Capture the cell that displays the provided text and extract its (X, Y) central coordinate. 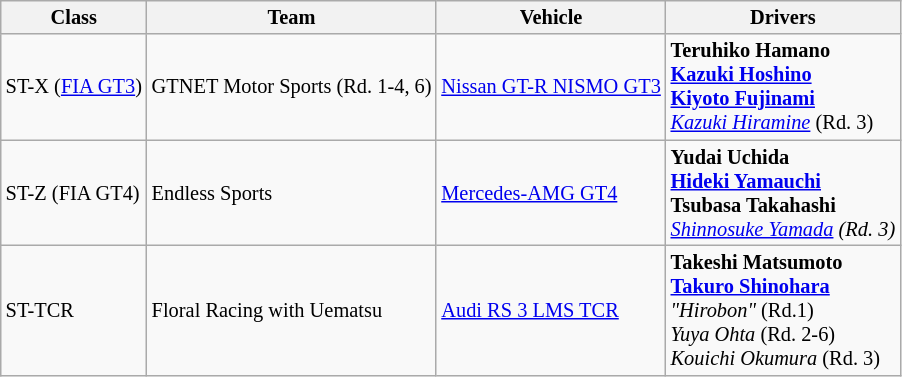
Yudai Uchida Hideki Yamauchi Tsubasa Takahashi Shinnosuke Yamada (Rd. 3) (783, 193)
Nissan GT-R NISMO GT3 (550, 87)
ST-X (FIA GT3) (74, 87)
Audi RS 3 LMS TCR (550, 310)
Takeshi Matsumoto Takuro Shinohara "Hirobon" (Rd.1) Yuya Ohta (Rd. 2-6) Kouichi Okumura (Rd. 3) (783, 310)
Mercedes-AMG GT4 (550, 193)
Teruhiko Hamano Kazuki Hoshino Kiyoto Fujinami Kazuki Hiramine (Rd. 3) (783, 87)
ST-Z (FIA GT4) (74, 193)
Endless Sports (292, 193)
Vehicle (550, 17)
Team (292, 17)
Drivers (783, 17)
ST-TCR (74, 310)
Class (74, 17)
Floral Racing with Uematsu (292, 310)
GTNET Motor Sports (Rd. 1-4, 6) (292, 87)
